From the cell containing the given text, extract its center point as (x, y) coordinate. 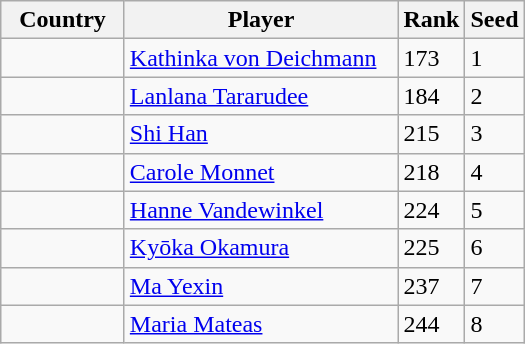
1 (494, 58)
Lanlana Tararudee (261, 96)
5 (494, 210)
4 (494, 172)
Seed (494, 20)
Kathinka von Deichmann (261, 58)
6 (494, 248)
3 (494, 134)
224 (432, 210)
215 (432, 134)
Kyōka Okamura (261, 248)
Rank (432, 20)
Shi Han (261, 134)
Hanne Vandewinkel (261, 210)
Ma Yexin (261, 286)
244 (432, 324)
2 (494, 96)
Player (261, 20)
8 (494, 324)
218 (432, 172)
Carole Monnet (261, 172)
225 (432, 248)
237 (432, 286)
Country (63, 20)
173 (432, 58)
7 (494, 286)
Maria Mateas (261, 324)
184 (432, 96)
